Capture the cell that displays the provided text and extract its (x, y) central coordinate. 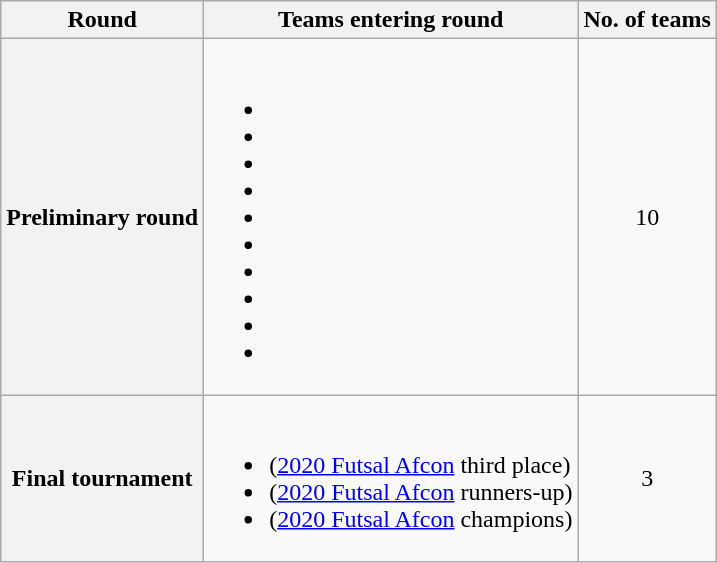
Teams entering round (391, 20)
Round (102, 20)
No. of teams (647, 20)
10 (647, 217)
3 (647, 478)
Final tournament (102, 478)
(2020 Futsal Afcon third place) (2020 Futsal Afcon runners-up) (2020 Futsal Afcon champions) (391, 478)
Preliminary round (102, 217)
